Determine the (x, y) coordinate at the center of the cell enclosing the given text.  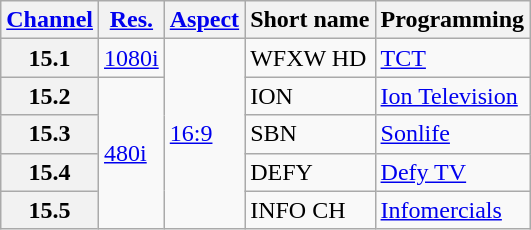
480i (132, 153)
SBN (310, 134)
15.5 (50, 210)
WFXW HD (310, 58)
Programming (452, 20)
ION (310, 96)
15.1 (50, 58)
Channel (50, 20)
15.2 (50, 96)
Defy TV (452, 172)
Sonlife (452, 134)
1080i (132, 58)
15.4 (50, 172)
15.3 (50, 134)
Ion Television (452, 96)
DEFY (310, 172)
16:9 (204, 134)
Infomercials (452, 210)
Aspect (204, 20)
TCT (452, 58)
Short name (310, 20)
Res. (132, 20)
INFO CH (310, 210)
